Identify which cell holds the provided text, then report its [X, Y] central coordinate. 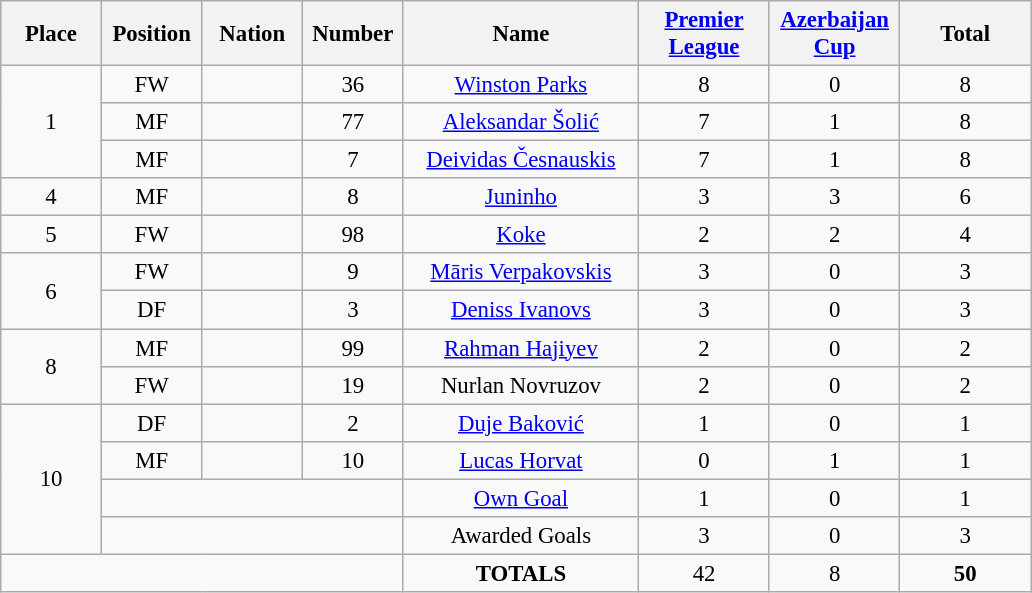
Name [521, 34]
Number [354, 34]
Nation [252, 34]
Rahman Hajiyev [521, 348]
TOTALS [521, 573]
36 [354, 85]
Māris Verpakovskis [521, 273]
19 [354, 385]
Deniss Ivanovs [521, 310]
Koke [521, 235]
Winston Parks [521, 85]
50 [966, 573]
77 [354, 122]
98 [354, 235]
Place [52, 34]
Juninho [521, 197]
Deividas Česnauskis [521, 160]
42 [704, 573]
Awarded Goals [521, 536]
Aleksandar Šolić [521, 122]
9 [354, 273]
Position [152, 34]
Own Goal [521, 498]
5 [52, 235]
Duje Baković [521, 423]
Azerbaijan Cup [834, 34]
Premier League [704, 34]
Nurlan Novruzov [521, 385]
Total [966, 34]
Lucas Horvat [521, 460]
99 [354, 348]
